Output the [x, y] coordinate of the center of the cell containing the given text.  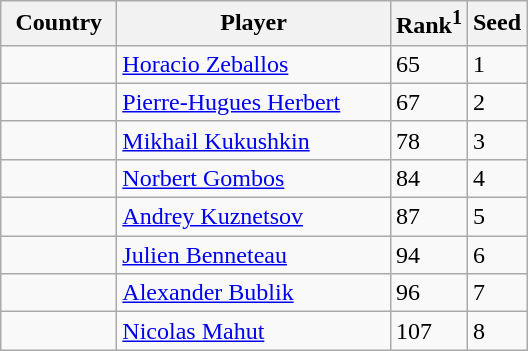
2 [496, 102]
1 [496, 64]
Horacio Zeballos [254, 64]
Julien Benneteau [254, 255]
Rank1 [428, 24]
Pierre-Hugues Herbert [254, 102]
4 [496, 178]
Mikhail Kukushkin [254, 140]
6 [496, 255]
84 [428, 178]
78 [428, 140]
Seed [496, 24]
94 [428, 255]
5 [496, 217]
Player [254, 24]
107 [428, 331]
65 [428, 64]
8 [496, 331]
3 [496, 140]
87 [428, 217]
67 [428, 102]
Alexander Bublik [254, 293]
Country [59, 24]
Nicolas Mahut [254, 331]
7 [496, 293]
Andrey Kuznetsov [254, 217]
96 [428, 293]
Norbert Gombos [254, 178]
